Provide the (x, y) coordinate of the cell's center where the given text is located.  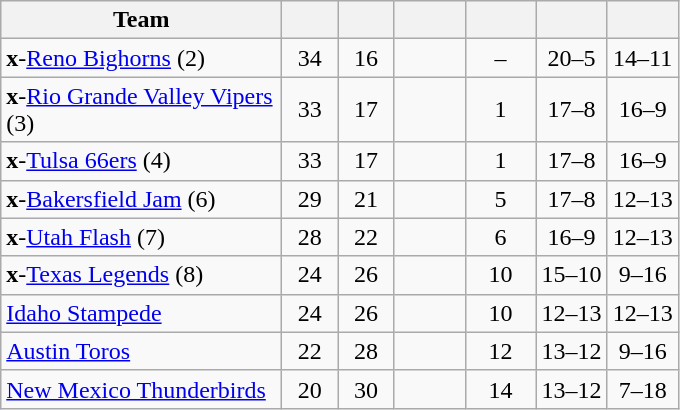
x-Reno Bighorns (2) (142, 58)
7–18 (642, 389)
29 (310, 199)
30 (366, 389)
x-Bakersfield Jam (6) (142, 199)
14–11 (642, 58)
6 (500, 237)
21 (366, 199)
20–5 (572, 58)
– (500, 58)
x-Rio Grande Valley Vipers (3) (142, 110)
x-Texas Legends (8) (142, 275)
14 (500, 389)
5 (500, 199)
12 (500, 351)
Team (142, 20)
20 (310, 389)
x-Tulsa 66ers (4) (142, 161)
15–10 (572, 275)
Austin Toros (142, 351)
16 (366, 58)
Idaho Stampede (142, 313)
x-Utah Flash (7) (142, 237)
34 (310, 58)
New Mexico Thunderbirds (142, 389)
